From the cell containing the given text, extract its center point as [X, Y] coordinate. 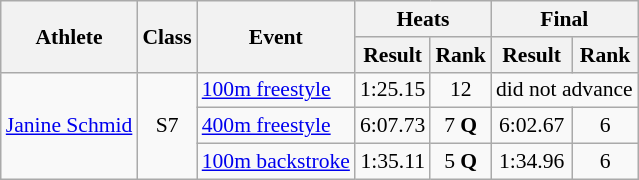
6:07.73 [392, 126]
5 Q [460, 162]
S7 [166, 126]
1:34.96 [532, 162]
did not advance [564, 90]
100m backstroke [276, 162]
Janine Schmid [70, 126]
1:35.11 [392, 162]
400m freestyle [276, 126]
Athlete [70, 36]
Event [276, 36]
Heats [423, 19]
6:02.67 [532, 126]
12 [460, 90]
100m freestyle [276, 90]
7 Q [460, 126]
1:25.15 [392, 90]
Class [166, 36]
Final [564, 19]
